Determine the [x, y] coordinate at the center of the cell enclosing the given text.  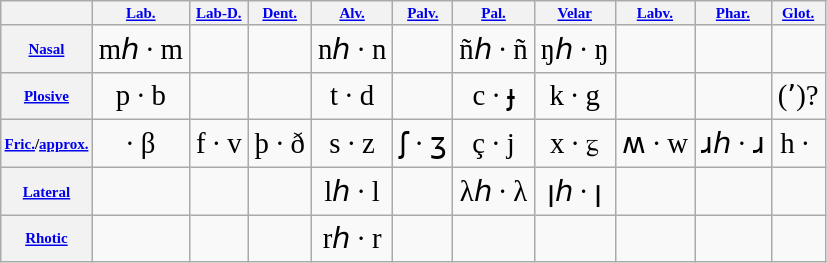
Pal. [494, 13]
Lab-D. [220, 13]
ꞁℎ · ꞁ [574, 190]
x · ᵹ [574, 144]
Nasal [46, 48]
p · b [140, 96]
f · v [220, 144]
c · ɟ [494, 96]
nℎ · n [352, 48]
t · d [352, 96]
s · z [352, 144]
Lab. [140, 13]
Lateral [46, 190]
Glot. [798, 13]
Rhotic [46, 238]
ñℎ · ñ [494, 48]
ç · j [494, 144]
Dent. [280, 13]
· β [140, 144]
Labv. [654, 13]
Alv. [352, 13]
rℎ · r [352, 238]
Velar [574, 13]
ŋℎ · ŋ [574, 48]
ɹℎ · ɹ [734, 144]
ʃ · ʒ [423, 144]
λℎ · λ [494, 190]
Fric./approx. [46, 144]
lℎ · l [352, 190]
mℎ · m [140, 48]
k · g [574, 96]
Palv. [423, 13]
Phar. [734, 13]
h · [798, 144]
(ʼ)? [798, 96]
Plosive [46, 96]
þ · ð [280, 144]
ʍ · w [654, 144]
